Provide the [X, Y] coordinate of the cell's center where the given text is located.  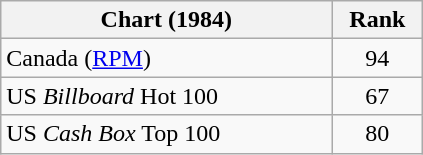
67 [378, 96]
Chart (1984) [166, 20]
US Billboard Hot 100 [166, 96]
Rank [378, 20]
80 [378, 134]
US Cash Box Top 100 [166, 134]
94 [378, 58]
Canada (RPM) [166, 58]
